From the cell containing the given text, extract its center point as [x, y] coordinate. 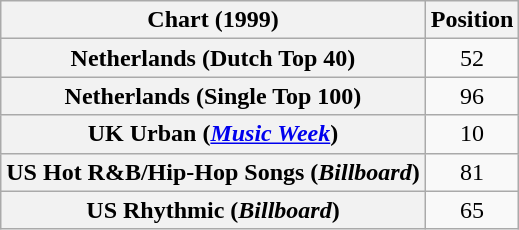
10 [472, 134]
Netherlands (Single Top 100) [213, 96]
US Hot R&B/Hip-Hop Songs (Billboard) [213, 172]
UK Urban (Music Week) [213, 134]
Position [472, 20]
52 [472, 58]
Chart (1999) [213, 20]
US Rhythmic (Billboard) [213, 210]
65 [472, 210]
81 [472, 172]
96 [472, 96]
Netherlands (Dutch Top 40) [213, 58]
